Extract the (x, y) coordinate from the center of the cell holding the provided text.  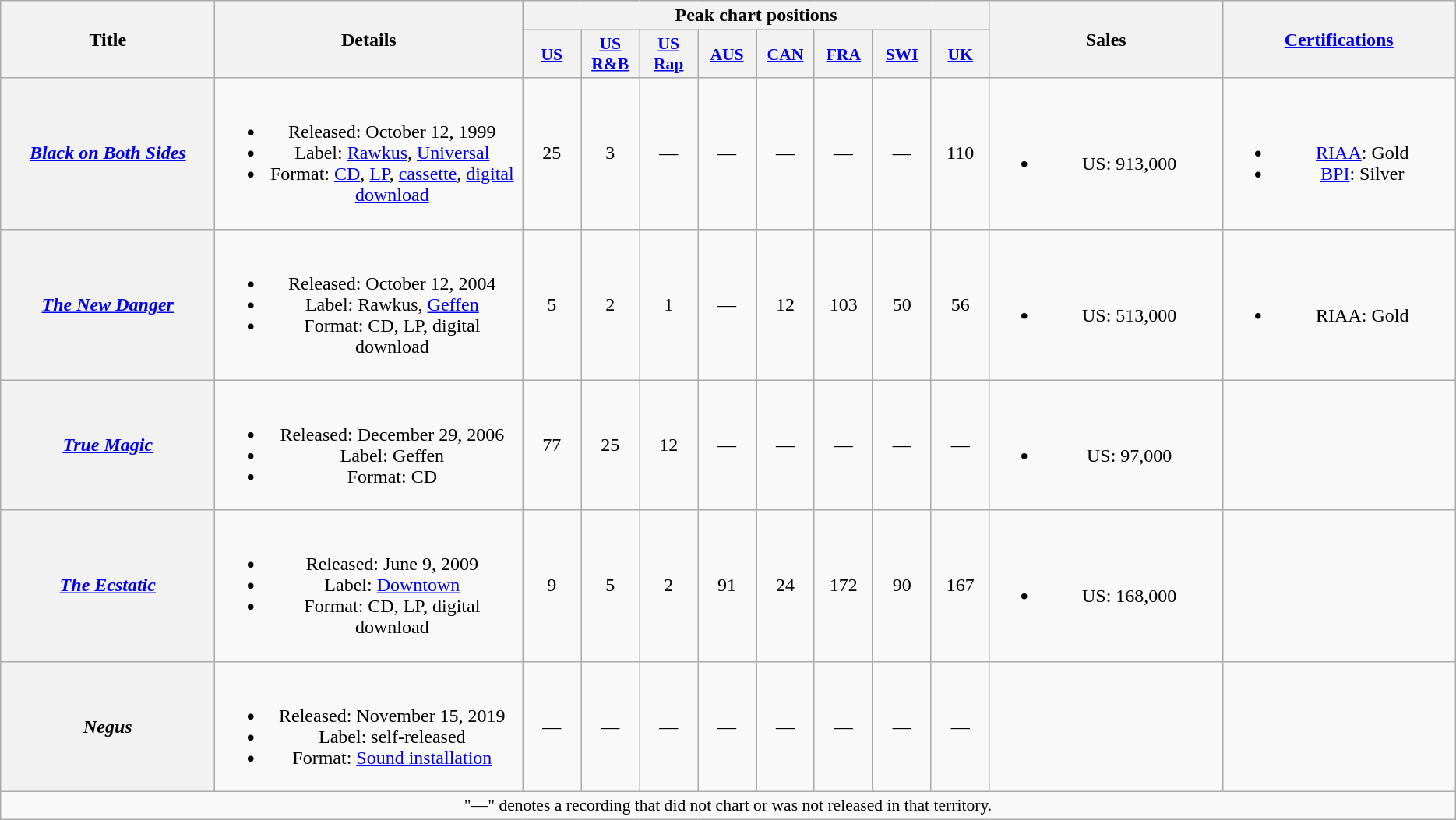
167 (960, 586)
Released: December 29, 2006Label: GeffenFormat: CD (369, 445)
US (552, 55)
USRap (668, 55)
The New Danger (108, 304)
RIAA: GoldBPI: Silver (1338, 153)
USR&B (611, 55)
The Ecstatic (108, 586)
Black on Both Sides (108, 153)
90 (902, 586)
172 (843, 586)
77 (552, 445)
Released: June 9, 2009Label: DowntownFormat: CD, LP, digital download (369, 586)
SWI (902, 55)
56 (960, 304)
Negus (108, 726)
US: 97,000 (1106, 445)
True Magic (108, 445)
Peak chart positions (756, 16)
50 (902, 304)
Released: November 15, 2019Label: self-releasedFormat: Sound installation (369, 726)
AUS (728, 55)
9 (552, 586)
US: 513,000 (1106, 304)
CAN (785, 55)
Released: October 12, 1999Label: Rawkus, UniversalFormat: CD, LP, cassette, digital download (369, 153)
US: 913,000 (1106, 153)
"—" denotes a recording that did not chart or was not released in that territory. (728, 805)
91 (728, 586)
RIAA: Gold (1338, 304)
Details (369, 39)
24 (785, 586)
110 (960, 153)
1 (668, 304)
UK (960, 55)
Sales (1106, 39)
Certifications (1338, 39)
US: 168,000 (1106, 586)
Title (108, 39)
Released: October 12, 2004Label: Rawkus, GeffenFormat: CD, LP, digital download (369, 304)
103 (843, 304)
3 (611, 153)
FRA (843, 55)
